Extract the [x, y] coordinate from the center of the cell holding the provided text.  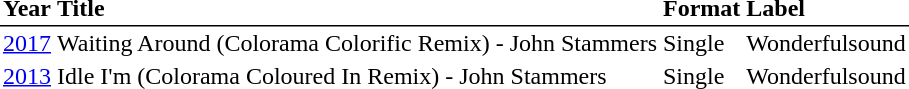
2017 [27, 43]
Wonderfulsound [826, 43]
Waiting Around (Colorama Colorific Remix) - John Stammers [357, 43]
Single [702, 43]
